Locate the cell with the specified text and output its (X, Y) center coordinate. 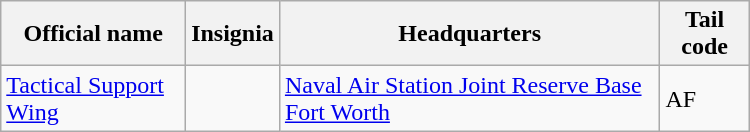
Insignia (233, 34)
Naval Air Station Joint Reserve Base Fort Worth (470, 98)
Headquarters (470, 34)
Tail code (704, 34)
Tactical Support Wing (94, 98)
Official name (94, 34)
AF (704, 98)
